Capture the cell that displays the provided text and extract its (x, y) central coordinate. 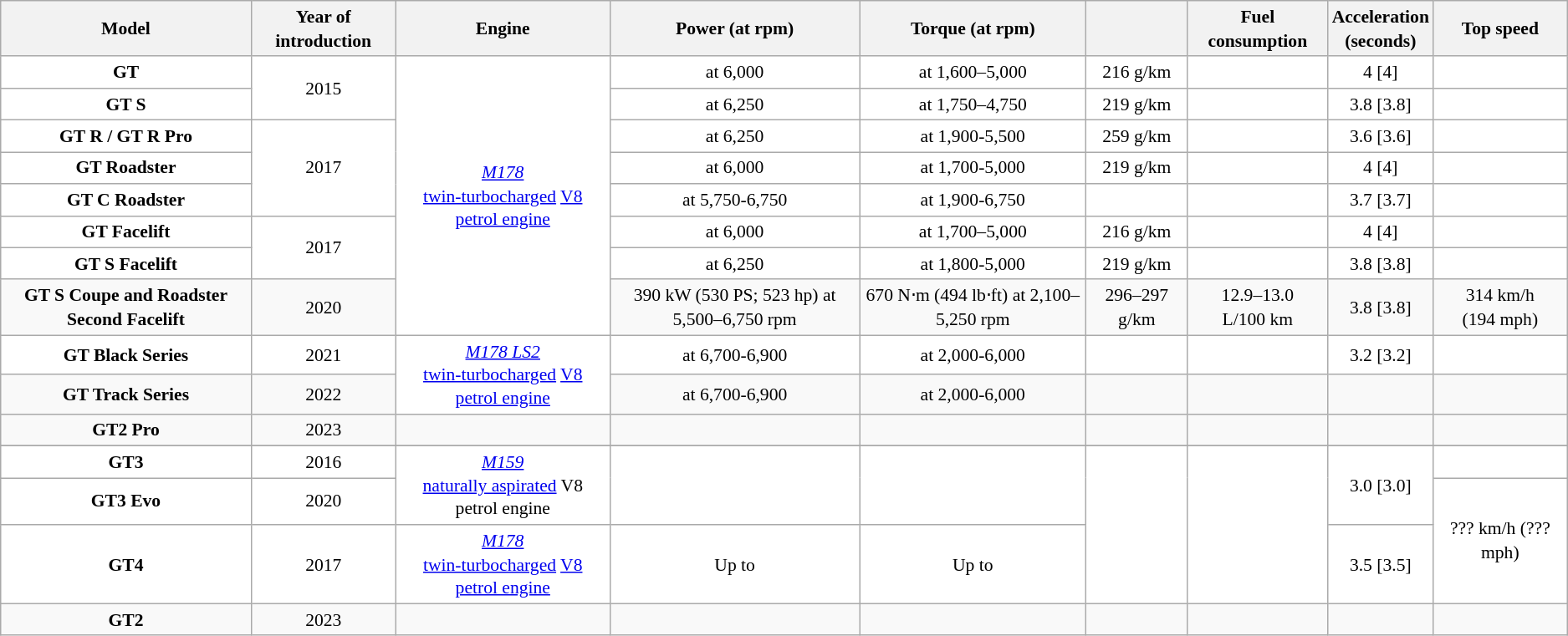
259 g/km (1137, 136)
GT3 (125, 462)
Fuel consumption (1258, 28)
GT4 (125, 564)
GT S Coupe and Roadster Second Facelift (125, 308)
at 1,800-5,000 (973, 264)
at 1,600–5,000 (973, 72)
390 kW (530 PS; 523 hp) at 5,500–6,750 rpm (734, 308)
Torque (at rpm) (973, 28)
Power (at rpm) (734, 28)
GT S Facelift (125, 264)
GT2 (125, 619)
at 1,900-5,500 (973, 136)
Engine (503, 28)
at 1,700-5,000 (973, 168)
GT R / GT R Pro (125, 136)
GT2 Pro (125, 430)
M178 LS2 twin-turbocharged V8 petrol engine (503, 374)
Model (125, 28)
2022 (323, 394)
2015 (323, 88)
3.7 [3.7] (1381, 200)
GT Roadster (125, 168)
at 1,700–5,000 (973, 232)
GT C Roadster (125, 200)
314 km/h (194 mph) (1500, 308)
at 5,750-6,750 (734, 200)
2021 (323, 354)
12.9–13.0 L/100 km (1258, 308)
3.6 [3.6] (1381, 136)
296–297 g/km (1137, 308)
670 N⋅m (494 lb⋅ft) at 2,100–5,250 rpm (973, 308)
GT Facelift (125, 232)
3.0 [3.0] (1381, 486)
at 1,900-6,750 (973, 200)
M159 naturally aspirated V8 petrol engine (503, 486)
at 1,750–4,750 (973, 104)
??? km/h (??? mph) (1500, 542)
3.2 [3.2] (1381, 354)
2016 (323, 462)
Top speed (1500, 28)
GT S (125, 104)
Year of introduction (323, 28)
GT Track Series (125, 394)
GT3 Evo (125, 501)
GT (125, 72)
Acceleration (seconds) (1381, 28)
3.5 [3.5] (1381, 564)
GT Black Series (125, 354)
